Locate the cell with the specified text and output its (X, Y) center coordinate. 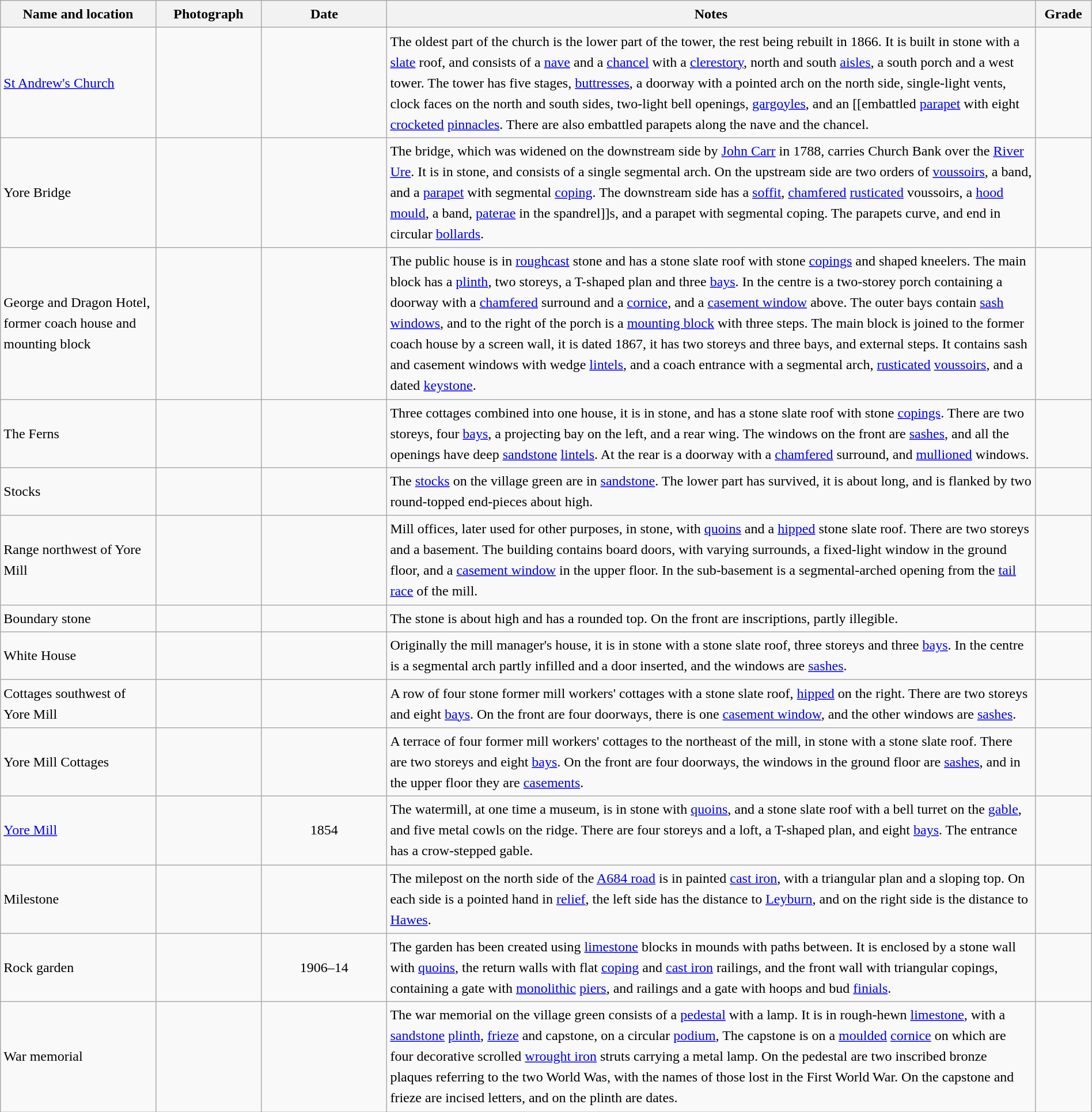
White House (78, 655)
Cottages southwest of Yore Mill (78, 704)
Photograph (208, 14)
Date (324, 14)
Notes (711, 14)
Yore Mill Cottages (78, 761)
Yore Bridge (78, 192)
Milestone (78, 900)
Grade (1063, 14)
The stone is about high and has a rounded top. On the front are inscriptions, partly illegible. (711, 618)
Range northwest of Yore Mill (78, 560)
War memorial (78, 1057)
St Andrew's Church (78, 83)
Rock garden (78, 967)
The Ferns (78, 433)
George and Dragon Hotel, former coach house and mounting block (78, 324)
Name and location (78, 14)
Stocks (78, 492)
Yore Mill (78, 830)
1906–14 (324, 967)
Boundary stone (78, 618)
1854 (324, 830)
